Return (x, y) of the center of cell containing provided text 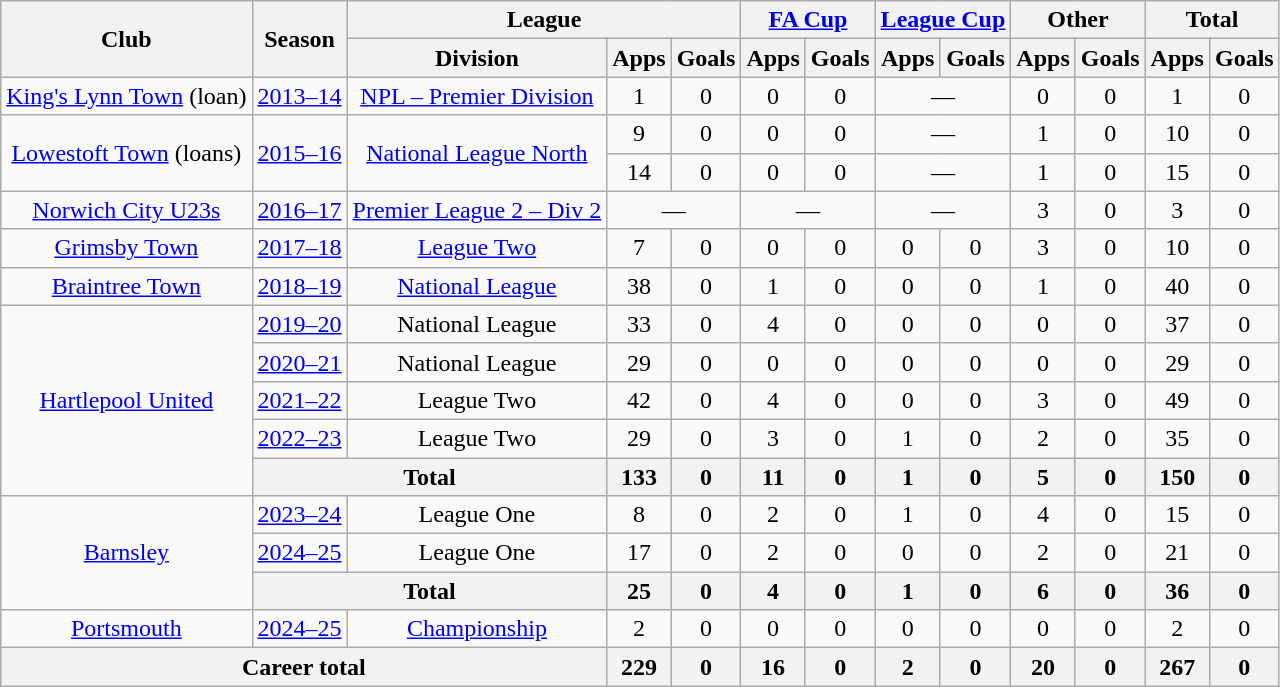
Career total (304, 667)
49 (1177, 400)
229 (639, 667)
King's Lynn Town (loan) (126, 96)
Season (300, 39)
2021–22 (300, 400)
2013–14 (300, 96)
2017–18 (300, 248)
11 (773, 477)
Barnsley (126, 553)
2022–23 (300, 438)
2023–24 (300, 515)
8 (639, 515)
League Cup (943, 20)
Portsmouth (126, 629)
25 (639, 591)
Other (1078, 20)
National League North (477, 153)
Division (477, 58)
6 (1043, 591)
33 (639, 324)
40 (1177, 286)
Championship (477, 629)
20 (1043, 667)
17 (639, 553)
2020–21 (300, 362)
Hartlepool United (126, 400)
133 (639, 477)
Lowestoft Town (loans) (126, 153)
Grimsby Town (126, 248)
2015–16 (300, 153)
42 (639, 400)
267 (1177, 667)
150 (1177, 477)
Club (126, 39)
Norwich City U23s (126, 210)
2019–20 (300, 324)
5 (1043, 477)
35 (1177, 438)
FA Cup (808, 20)
16 (773, 667)
Premier League 2 – Div 2 (477, 210)
2018–19 (300, 286)
37 (1177, 324)
7 (639, 248)
NPL – Premier Division (477, 96)
9 (639, 134)
38 (639, 286)
21 (1177, 553)
36 (1177, 591)
14 (639, 172)
2016–17 (300, 210)
League (544, 20)
Braintree Town (126, 286)
